Find where the given text appears and provide that cell's center as [x, y] coordinate. 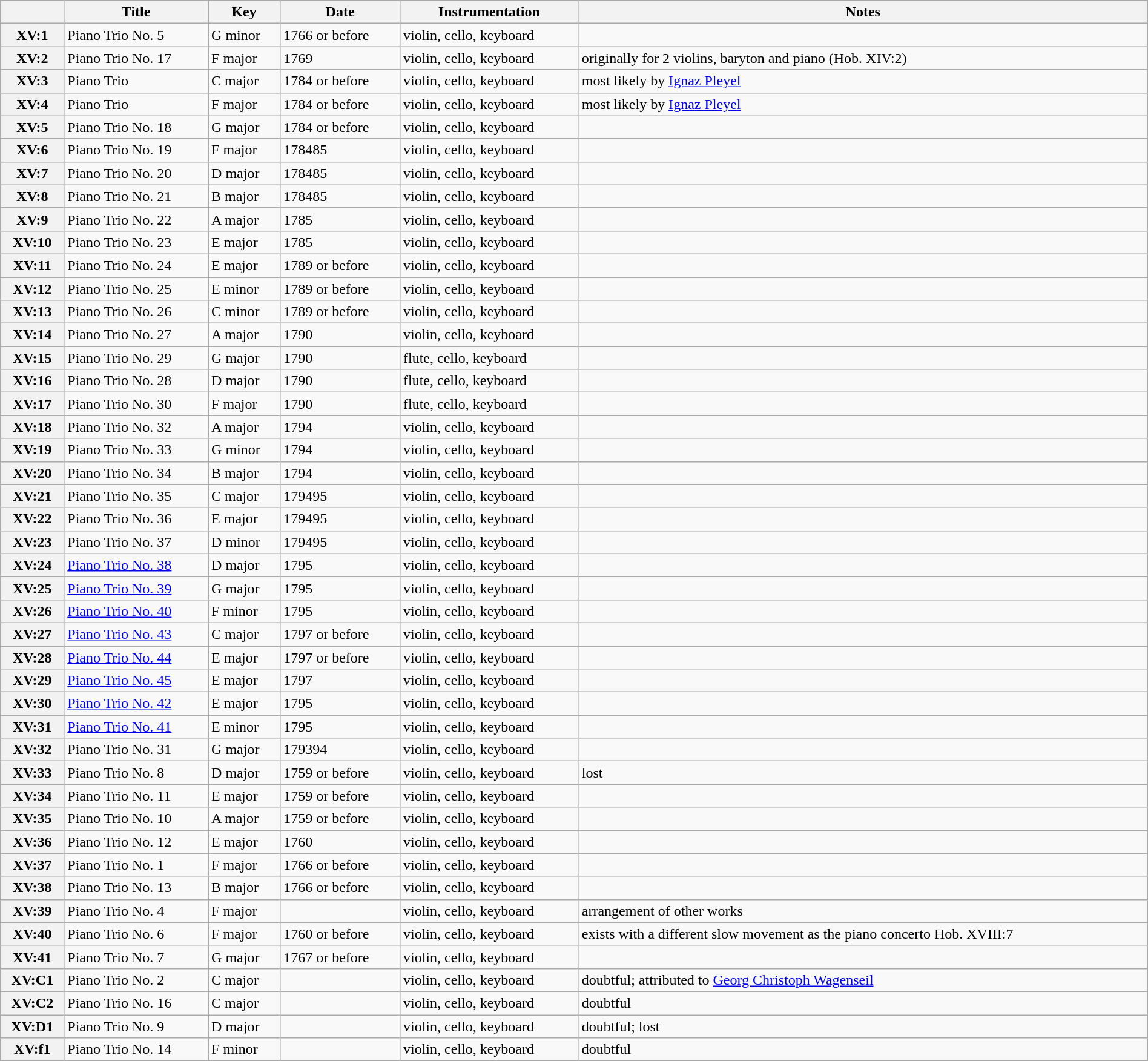
Piano Trio No. 9 [136, 1026]
Piano Trio No. 1 [136, 865]
Piano Trio No. 40 [136, 611]
XV:D1 [33, 1026]
XV:33 [33, 773]
lost [863, 773]
XV:36 [33, 842]
Piano Trio No. 16 [136, 1003]
XV:20 [33, 473]
XV:16 [33, 381]
C minor [245, 312]
Piano Trio No. 33 [136, 450]
Piano Trio No. 19 [136, 150]
XV:15 [33, 358]
Notes [863, 12]
Instrumentation [489, 12]
Piano Trio No. 26 [136, 312]
Piano Trio No. 6 [136, 934]
Title [136, 12]
Piano Trio No. 30 [136, 404]
Piano Trio No. 21 [136, 196]
Key [245, 12]
Piano Trio No. 18 [136, 127]
Piano Trio No. 5 [136, 35]
Date [340, 12]
1760 or before [340, 934]
XV:6 [33, 150]
XV:8 [33, 196]
Piano Trio No. 20 [136, 173]
XV:22 [33, 519]
Piano Trio No. 42 [136, 704]
exists with a different slow movement as the piano concerto Hob. XVIII:7 [863, 934]
1767 or before [340, 957]
1797 [340, 681]
Piano Trio No. 34 [136, 473]
Piano Trio No. 24 [136, 265]
XV:41 [33, 957]
XV:11 [33, 265]
XV:3 [33, 81]
XV:C1 [33, 980]
XV:2 [33, 58]
XV:40 [33, 934]
XV:9 [33, 219]
Piano Trio No. 37 [136, 542]
XV:10 [33, 242]
D minor [245, 542]
XV:7 [33, 173]
XV:30 [33, 704]
originally for 2 violins, baryton and piano (Hob. XIV:2) [863, 58]
XV:C2 [33, 1003]
Piano Trio No. 8 [136, 773]
XV:1 [33, 35]
Piano Trio No. 4 [136, 911]
Piano Trio No. 39 [136, 588]
doubtful; attributed to Georg Christoph Wagenseil [863, 980]
Piano Trio No. 35 [136, 496]
XV:28 [33, 657]
XV:38 [33, 888]
XV:35 [33, 819]
XV:5 [33, 127]
Piano Trio No. 7 [136, 957]
Piano Trio No. 29 [136, 358]
XV:14 [33, 335]
XV:24 [33, 565]
1760 [340, 842]
XV:18 [33, 427]
Piano Trio No. 44 [136, 657]
Piano Trio No. 28 [136, 381]
Piano Trio No. 36 [136, 519]
Piano Trio No. 23 [136, 242]
Piano Trio No. 31 [136, 750]
Piano Trio No. 27 [136, 335]
Piano Trio No. 45 [136, 681]
XV:37 [33, 865]
Piano Trio No. 25 [136, 289]
XV:34 [33, 796]
Piano Trio No. 38 [136, 565]
arrangement of other works [863, 911]
XV:39 [33, 911]
XV:17 [33, 404]
Piano Trio No. 22 [136, 219]
Piano Trio No. 12 [136, 842]
Piano Trio No. 17 [136, 58]
179394 [340, 750]
XV:23 [33, 542]
Piano Trio No. 10 [136, 819]
Piano Trio No. 14 [136, 1049]
XV:25 [33, 588]
Piano Trio No. 11 [136, 796]
1769 [340, 58]
Piano Trio No. 43 [136, 634]
Piano Trio No. 41 [136, 727]
XV:29 [33, 681]
Piano Trio No. 13 [136, 888]
doubtful; lost [863, 1026]
XV:12 [33, 289]
XV:31 [33, 727]
XV:26 [33, 611]
Piano Trio No. 32 [136, 427]
XV:19 [33, 450]
XV:21 [33, 496]
XV:f1 [33, 1049]
Piano Trio No. 2 [136, 980]
XV:32 [33, 750]
XV:4 [33, 104]
XV:27 [33, 634]
XV:13 [33, 312]
